Scan for the cell matching the given text and deliver its (X, Y) coordinate at center. 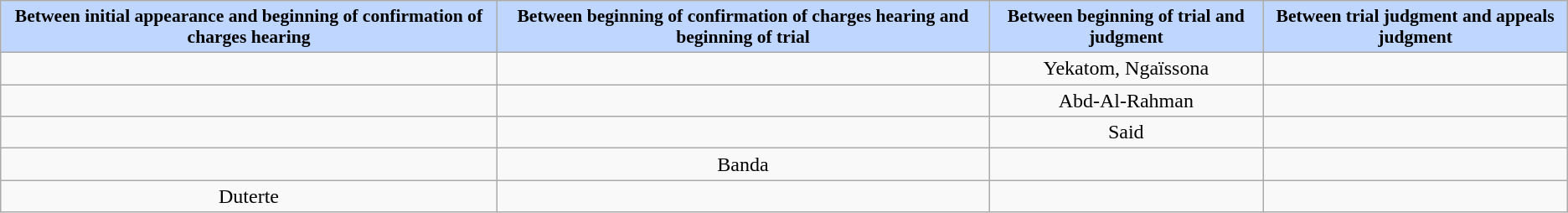
Said (1126, 132)
Between initial appearance and beginning of confirmation of charges hearing (249, 27)
Between beginning of confirmation of charges hearing and beginning of trial (742, 27)
Between trial judgment and appeals judgment (1416, 27)
Yekatom, Ngaïssona (1126, 69)
Between beginning of trial and judgment (1126, 27)
Banda (742, 164)
Duterte (249, 196)
Abd-Al-Rahman (1126, 101)
